Find where the given text appears and provide that cell's center as [x, y] coordinate. 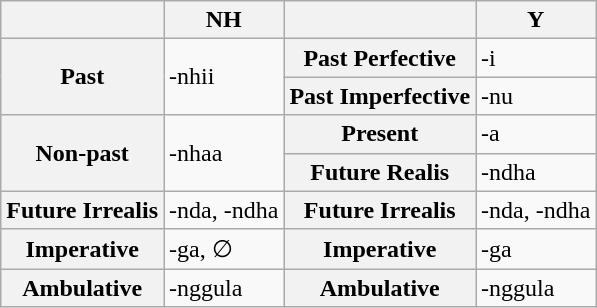
Past [82, 77]
-nhaa [224, 153]
-ga [536, 249]
Y [536, 20]
-nu [536, 96]
-a [536, 134]
NH [224, 20]
Present [380, 134]
Non-past [82, 153]
-ndha [536, 172]
Past Imperfective [380, 96]
Future Realis [380, 172]
Past Perfective [380, 58]
-i [536, 58]
-nhii [224, 77]
-ga, ∅ [224, 249]
